Scan for the cell matching the given text and deliver its (X, Y) coordinate at center. 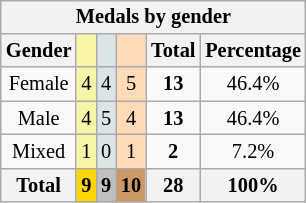
Mixed (38, 152)
7.2% (253, 152)
10 (131, 185)
Male (38, 118)
0 (106, 152)
Gender (38, 51)
2 (173, 152)
100% (253, 185)
Female (38, 84)
Percentage (253, 51)
Medals by gender (154, 17)
28 (173, 185)
